Return the (X, Y) coordinate for the center point of the cell that contains the specified text.  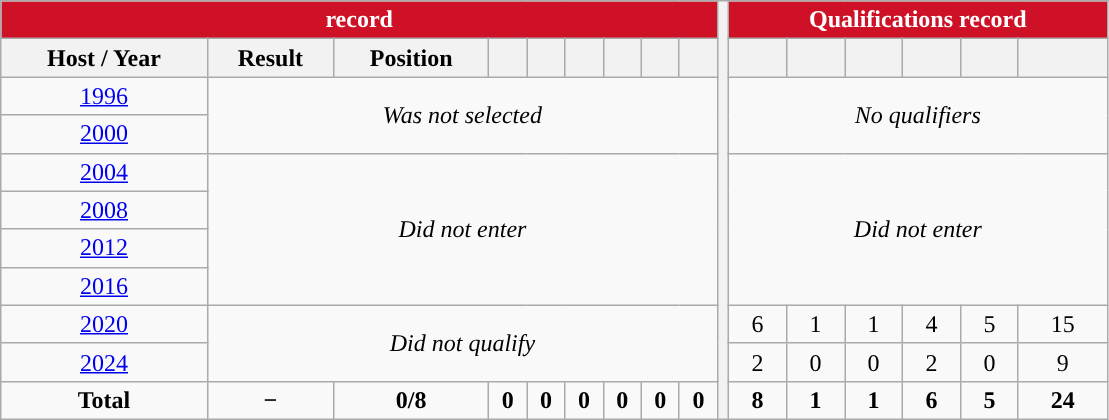
No qualifiers (918, 115)
2012 (104, 248)
2008 (104, 210)
15 (1062, 324)
Result (270, 58)
2000 (104, 134)
9 (1062, 362)
record (360, 20)
− (270, 400)
Host / Year (104, 58)
0/8 (412, 400)
2016 (104, 286)
4 (931, 324)
24 (1062, 400)
Did not qualify (462, 343)
1996 (104, 96)
Position (412, 58)
2020 (104, 324)
Total (104, 400)
8 (758, 400)
Was not selected (462, 115)
2004 (104, 172)
Qualifications record (918, 20)
2024 (104, 362)
